Return (x, y) of the center of cell containing provided text 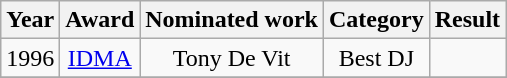
Tony De Vit (232, 58)
IDMA (100, 58)
Year (30, 20)
Result (467, 20)
Category (376, 20)
Best DJ (376, 58)
Award (100, 20)
1996 (30, 58)
Nominated work (232, 20)
